Return the [x, y] coordinate for the center point of the cell that contains the specified text.  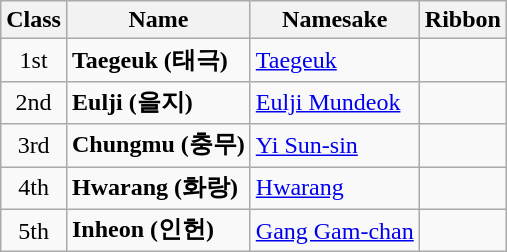
1st [34, 60]
Name [158, 20]
Taegeuk (태극) [158, 60]
Gang Gam-chan [334, 230]
Inheon (인헌) [158, 230]
Eulji Mundeok [334, 102]
4th [34, 188]
2nd [34, 102]
Hwarang [334, 188]
5th [34, 230]
3rd [34, 146]
Taegeuk [334, 60]
Chungmu (충무) [158, 146]
Class [34, 20]
Hwarang (화랑) [158, 188]
Yi Sun-sin [334, 146]
Namesake [334, 20]
Ribbon [462, 20]
Eulji (을지) [158, 102]
